Extract the [x, y] coordinate from the center of the cell holding the provided text.  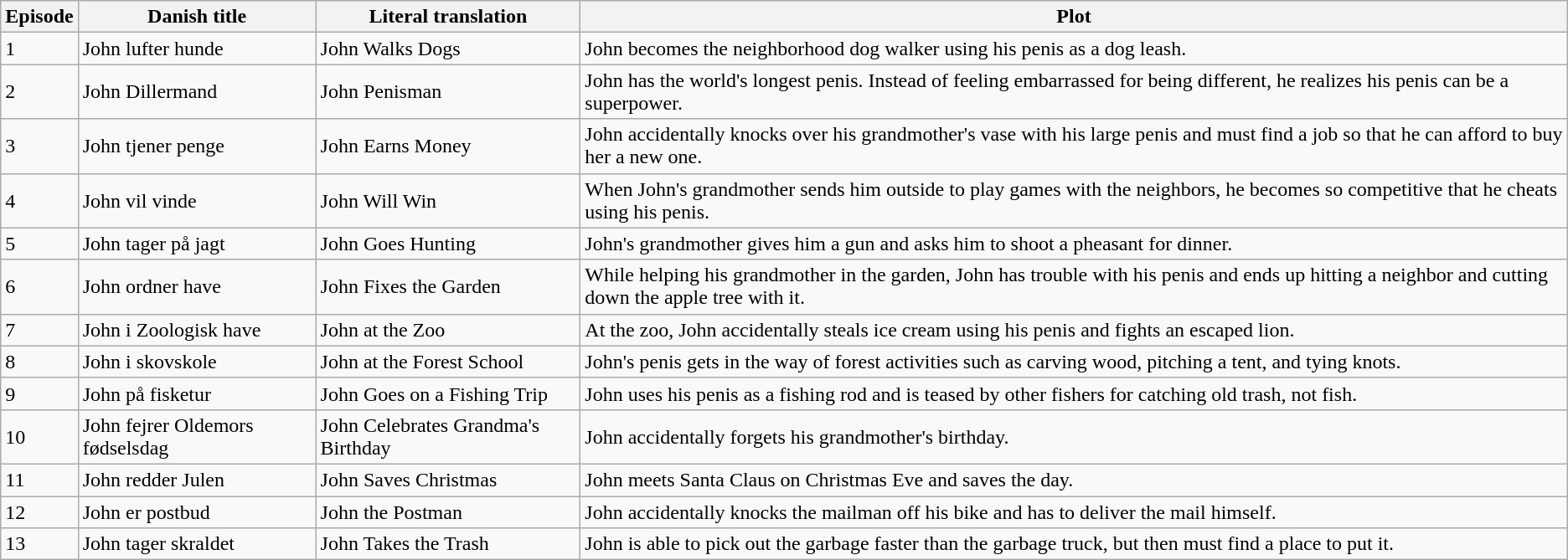
John's penis gets in the way of forest activities such as carving wood, pitching a tent, and tying knots. [1074, 362]
John is able to pick out the garbage faster than the garbage truck, but then must find a place to put it. [1074, 544]
3 [39, 146]
John accidentally knocks over his grandmother's vase with his large penis and must find a job so that he can afford to buy her a new one. [1074, 146]
John at the Forest School [448, 362]
John becomes the neighborhood dog walker using his penis as a dog leash. [1074, 49]
Danish title [197, 17]
12 [39, 511]
John lufter hunde [197, 49]
John Goes on a Fishing Trip [448, 393]
John at the Zoo [448, 330]
Episode [39, 17]
John ordner have [197, 286]
John i Zoologisk have [197, 330]
John Walks Dogs [448, 49]
John fejrer Oldemors fødselsdag [197, 437]
John uses his penis as a fishing rod and is teased by other fishers for catching old trash, not fish. [1074, 393]
5 [39, 244]
8 [39, 362]
John Penisman [448, 92]
John Takes the Trash [448, 544]
9 [39, 393]
John redder Julen [197, 480]
John Celebrates Grandma's Birthday [448, 437]
John's grandmother gives him a gun and asks him to shoot a pheasant for dinner. [1074, 244]
John vil vinde [197, 201]
John Goes Hunting [448, 244]
6 [39, 286]
1 [39, 49]
4 [39, 201]
John tjener penge [197, 146]
John Earns Money [448, 146]
John has the world's longest penis. Instead of feeling embarrassed for being different, he realizes his penis can be a superpower. [1074, 92]
John Dillermand [197, 92]
At the zoo, John accidentally steals ice cream using his penis and fights an escaped lion. [1074, 330]
John Will Win [448, 201]
John Saves Christmas [448, 480]
John tager skraldet [197, 544]
Plot [1074, 17]
10 [39, 437]
John the Postman [448, 511]
7 [39, 330]
2 [39, 92]
John på fisketur [197, 393]
John tager på jagt [197, 244]
John meets Santa Claus on Christmas Eve and saves the day. [1074, 480]
13 [39, 544]
11 [39, 480]
John er postbud [197, 511]
While helping his grandmother in the garden, John has trouble with his penis and ends up hitting a neighbor and cutting down the apple tree with it. [1074, 286]
Literal translation [448, 17]
When John's grandmother sends him outside to play games with the neighbors, he becomes so competitive that he cheats using his penis. [1074, 201]
John accidentally knocks the mailman off his bike and has to deliver the mail himself. [1074, 511]
John Fixes the Garden [448, 286]
John i skovskole [197, 362]
John accidentally forgets his grandmother's birthday. [1074, 437]
